Search for the cell housing the specified text and yield its [X, Y] center coordinate. 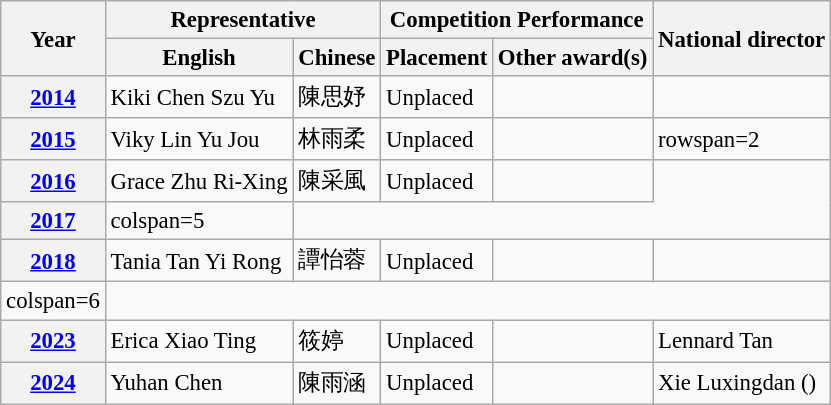
Erica Xiao Ting [199, 341]
陳雨涵 [337, 383]
National director [742, 38]
2023 [53, 341]
colspan=6 [53, 301]
Representative [243, 20]
筱婷 [337, 341]
Yuhan Chen [199, 383]
Viky Lin Yu Jou [199, 139]
陳思妤 [337, 97]
Year [53, 38]
2018 [53, 261]
Tania Tan Yi Rong [199, 261]
Grace Zhu Ri-Xing [199, 181]
2015 [53, 139]
Kiki Chen Szu Yu [199, 97]
Xie Luxingdan () [742, 383]
rowspan=2 [742, 139]
colspan=5 [199, 221]
陳采風 [337, 181]
Competition Performance [517, 20]
Other award(s) [573, 58]
Lennard Tan [742, 341]
2024 [53, 383]
2016 [53, 181]
林雨柔 [337, 139]
2014 [53, 97]
Placement [437, 58]
English [199, 58]
Chinese [337, 58]
譚怡蓉 [337, 261]
2017 [53, 221]
